Provide the [X, Y] coordinate of the cell's center where the given text is located.  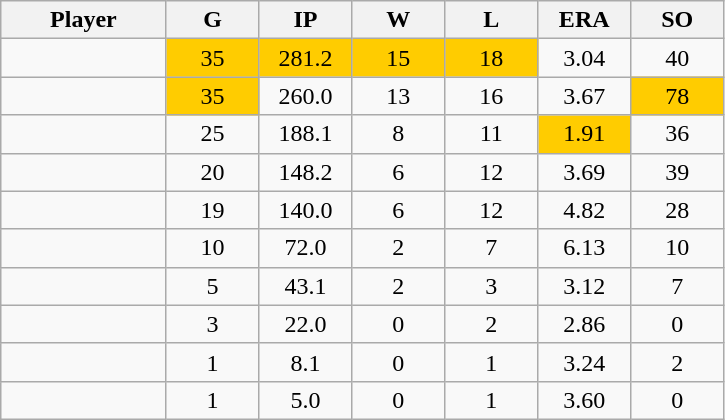
72.0 [306, 248]
43.1 [306, 286]
39 [678, 172]
SO [678, 20]
15 [398, 58]
22.0 [306, 324]
5 [212, 286]
ERA [584, 20]
36 [678, 134]
25 [212, 134]
140.0 [306, 210]
260.0 [306, 96]
40 [678, 58]
G [212, 20]
3.12 [584, 286]
8 [398, 134]
6.13 [584, 248]
3.69 [584, 172]
8.1 [306, 362]
28 [678, 210]
4.82 [584, 210]
11 [492, 134]
W [398, 20]
Player [84, 20]
3.04 [584, 58]
3.60 [584, 400]
19 [212, 210]
13 [398, 96]
78 [678, 96]
18 [492, 58]
20 [212, 172]
148.2 [306, 172]
5.0 [306, 400]
3.67 [584, 96]
L [492, 20]
3.24 [584, 362]
1.91 [584, 134]
2.86 [584, 324]
188.1 [306, 134]
IP [306, 20]
16 [492, 96]
281.2 [306, 58]
